Capture the cell that displays the provided text and extract its [X, Y] central coordinate. 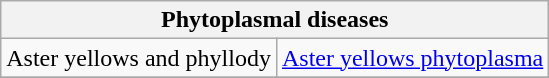
Phytoplasmal diseases [275, 20]
Aster yellows and phyllody [139, 58]
Aster yellows phytoplasma [412, 58]
